Scan for the cell matching the given text and deliver its [x, y] coordinate at center. 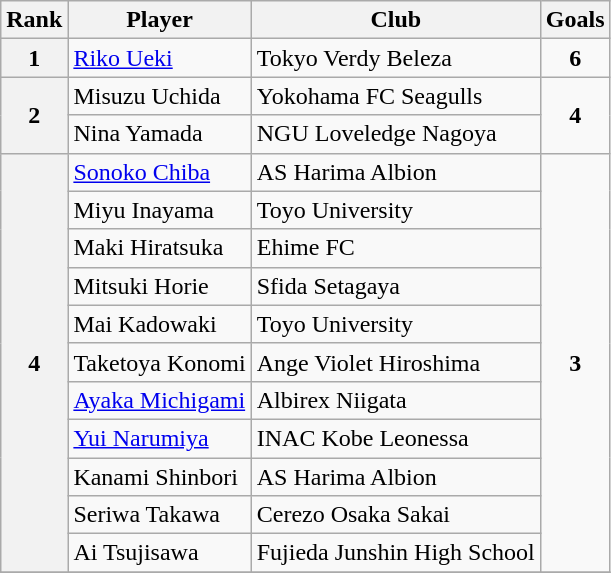
Riko Ueki [160, 58]
Nina Yamada [160, 134]
Kanami Shinbori [160, 477]
INAC Kobe Leonessa [396, 438]
Maki Hiratsuka [160, 248]
Sonoko Chiba [160, 172]
Rank [34, 20]
NGU Loveledge Nagoya [396, 134]
Taketoya Konomi [160, 362]
Mai Kadowaki [160, 324]
Yui Narumiya [160, 438]
Goals [575, 20]
Misuzu Uchida [160, 96]
Yokohama FC Seagulls [396, 96]
Tokyo Verdy Beleza [396, 58]
Club [396, 20]
Ange Violet Hiroshima [396, 362]
Sfida Setagaya [396, 286]
Ayaka Michigami [160, 400]
2 [34, 115]
Ehime FC [396, 248]
Mitsuki Horie [160, 286]
6 [575, 58]
Albirex Niigata [396, 400]
Ai Tsujisawa [160, 553]
3 [575, 362]
Fujieda Junshin High School [396, 553]
Cerezo Osaka Sakai [396, 515]
Player [160, 20]
Miyu Inayama [160, 210]
Seriwa Takawa [160, 515]
1 [34, 58]
